For the text-containing cell, return its midpoint in [x, y] coordinate format. 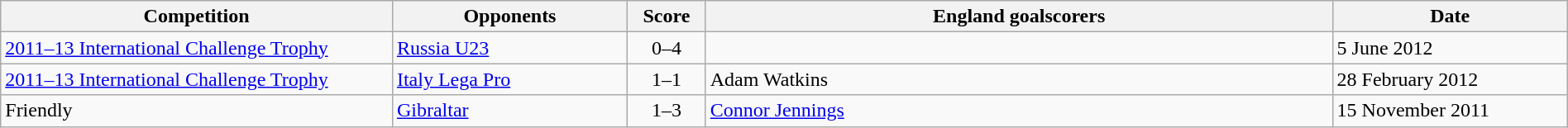
Competition [197, 17]
Adam Watkins [1019, 79]
0–4 [667, 48]
Score [667, 17]
Connor Jennings [1019, 111]
Friendly [197, 111]
Opponents [509, 17]
Date [1450, 17]
1–1 [667, 79]
1–3 [667, 111]
Gibraltar [509, 111]
Russia U23 [509, 48]
5 June 2012 [1450, 48]
Italy Lega Pro [509, 79]
15 November 2011 [1450, 111]
28 February 2012 [1450, 79]
England goalscorers [1019, 17]
